Capture the cell that displays the provided text and extract its [X, Y] central coordinate. 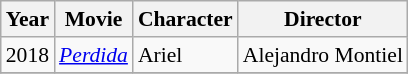
Movie [94, 19]
2018 [28, 55]
Year [28, 19]
Ariel [186, 55]
Director [323, 19]
Perdida [94, 55]
Character [186, 19]
Alejandro Montiel [323, 55]
